Extract the (X, Y) coordinate from the center of the cell holding the provided text.  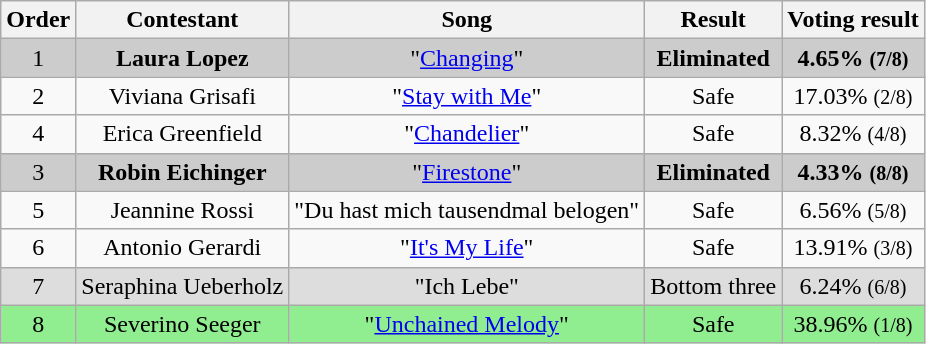
38.96% (1/8) (853, 324)
4.65% (7/8) (853, 58)
"Du hast mich tausendmal belogen" (467, 210)
Contestant (182, 20)
Voting result (853, 20)
Erica Greenfield (182, 134)
8 (38, 324)
17.03% (2/8) (853, 96)
Song (467, 20)
"Ich Lebe" (467, 286)
Result (714, 20)
13.91% (3/8) (853, 248)
1 (38, 58)
Antonio Gerardi (182, 248)
6 (38, 248)
Seraphina Ueberholz (182, 286)
"Unchained Melody" (467, 324)
Laura Lopez (182, 58)
4 (38, 134)
4.33% (8/8) (853, 172)
7 (38, 286)
6.24% (6/8) (853, 286)
Viviana Grisafi (182, 96)
2 (38, 96)
Order (38, 20)
Jeannine Rossi (182, 210)
Robin Eichinger (182, 172)
5 (38, 210)
Bottom three (714, 286)
3 (38, 172)
"Changing" (467, 58)
Severino Seeger (182, 324)
8.32% (4/8) (853, 134)
"Chandelier" (467, 134)
"Firestone" (467, 172)
"It's My Life" (467, 248)
"Stay with Me" (467, 96)
6.56% (5/8) (853, 210)
